Provide the [X, Y] coordinate of the cell's center where the given text is located.  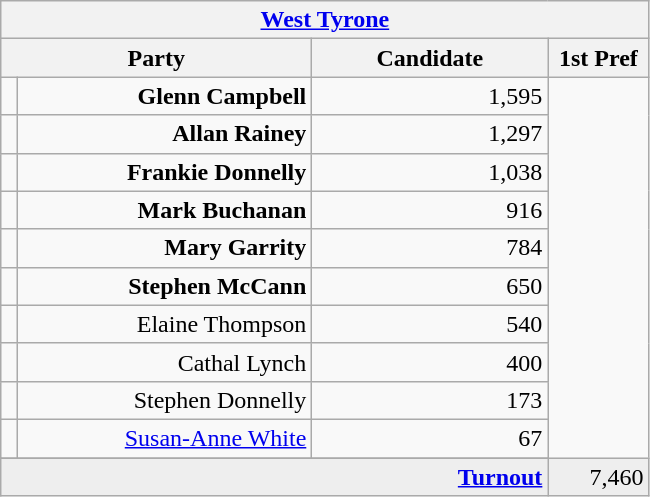
Stephen Donnelly [165, 400]
Glenn Campbell [165, 96]
67 [430, 438]
1,297 [430, 134]
Mark Buchanan [165, 210]
916 [430, 210]
1,595 [430, 96]
173 [430, 400]
Stephen McCann [165, 286]
Susan-Anne White [165, 438]
Frankie Donnelly [165, 172]
Candidate [430, 58]
Party [156, 58]
784 [430, 248]
Mary Garrity [165, 248]
West Tyrone [325, 20]
Allan Rainey [165, 134]
Cathal Lynch [165, 362]
Elaine Thompson [165, 324]
400 [430, 362]
540 [430, 324]
650 [430, 286]
1,038 [430, 172]
Turnout [274, 477]
1st Pref [598, 58]
7,460 [598, 477]
